For the text-containing cell, return its midpoint in (x, y) coordinate format. 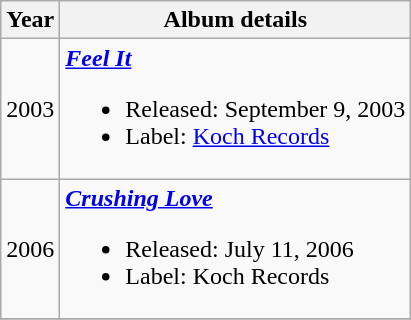
Crushing LoveReleased: July 11, 2006Label: Koch Records (236, 249)
2003 (30, 109)
Album details (236, 20)
Feel ItReleased: September 9, 2003Label: Koch Records (236, 109)
2006 (30, 249)
Year (30, 20)
